From the cell containing the given text, extract its center point as [X, Y] coordinate. 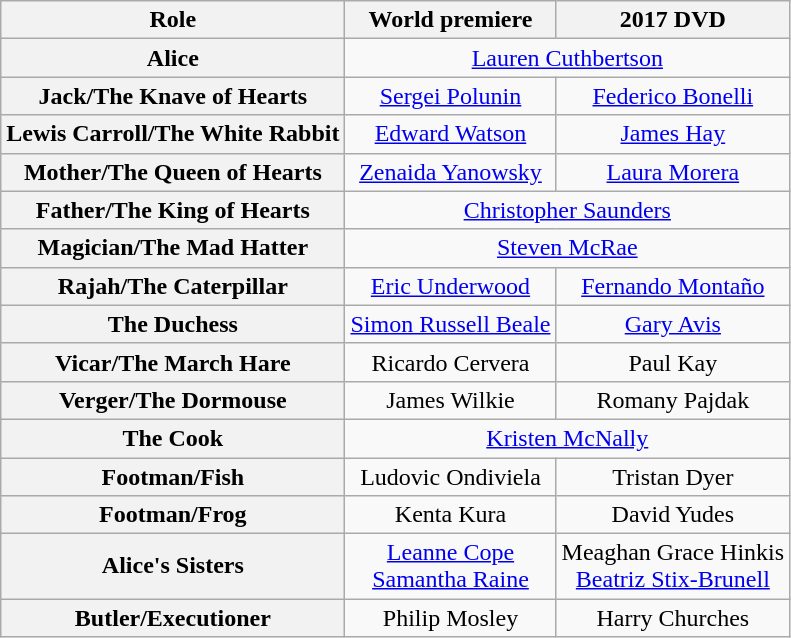
Federico Bonelli [673, 96]
Verger/The Dormouse [173, 400]
Harry Churches [673, 618]
David Yudes [673, 515]
Magician/The Mad Hatter [173, 248]
Ricardo Cervera [450, 362]
The Cook [173, 438]
James Hay [673, 134]
Edward Watson [450, 134]
Father/The King of Hearts [173, 210]
Role [173, 20]
Ludovic Ondiviela [450, 477]
Laura Morera [673, 172]
Lewis Carroll/The White Rabbit [173, 134]
Sergei Polunin [450, 96]
Kenta Kura [450, 515]
Rajah/The Caterpillar [173, 286]
Leanne CopeSamantha Raine [450, 566]
Paul Kay [673, 362]
Philip Mosley [450, 618]
Steven McRae [568, 248]
The Duchess [173, 324]
Alice [173, 58]
Footman/Fish [173, 477]
Tristan Dyer [673, 477]
Footman/Frog [173, 515]
Butler/Executioner [173, 618]
Gary Avis [673, 324]
Eric Underwood [450, 286]
Simon Russell Beale [450, 324]
Christopher Saunders [568, 210]
2017 DVD [673, 20]
Alice's Sisters [173, 566]
World premiere [450, 20]
Mother/The Queen of Hearts [173, 172]
Meaghan Grace HinkisBeatriz Stix-Brunell [673, 566]
Romany Pajdak [673, 400]
Kristen McNally [568, 438]
Zenaida Yanowsky [450, 172]
Jack/The Knave of Hearts [173, 96]
Lauren Cuthbertson [568, 58]
James Wilkie [450, 400]
Vicar/The March Hare [173, 362]
Fernando Montaño [673, 286]
